Search for the cell housing the specified text and yield its (X, Y) center coordinate. 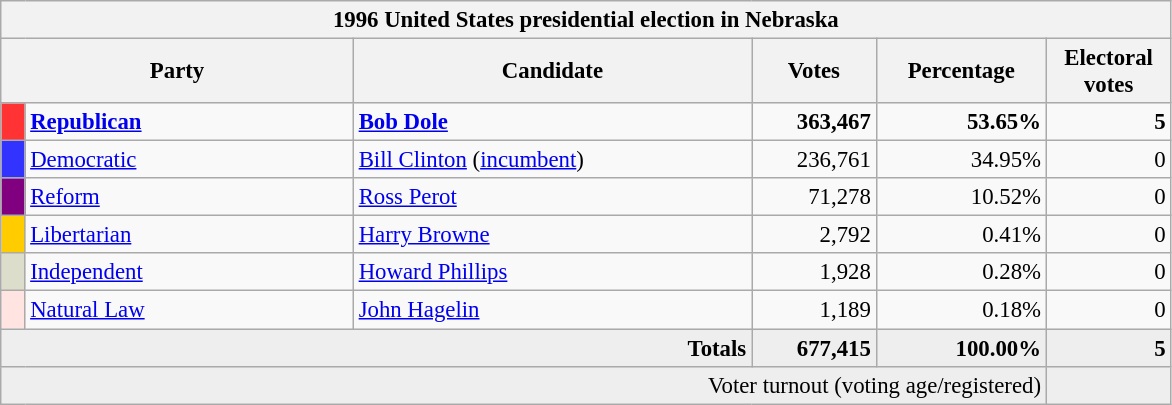
2,792 (814, 235)
Electoral votes (1108, 72)
0.41% (961, 235)
Votes (814, 72)
Totals (376, 348)
677,415 (814, 348)
Harry Browne (552, 235)
10.52% (961, 197)
Libertarian (189, 235)
0.28% (961, 273)
1,928 (814, 273)
363,467 (814, 122)
Howard Phillips (552, 273)
1996 United States presidential election in Nebraska (586, 20)
Independent (189, 273)
Voter turnout (voting age/registered) (524, 385)
Candidate (552, 72)
Bob Dole (552, 122)
Republican (189, 122)
34.95% (961, 160)
1,189 (814, 310)
53.65% (961, 122)
Bill Clinton (incumbent) (552, 160)
Percentage (961, 72)
100.00% (961, 348)
0.18% (961, 310)
71,278 (814, 197)
John Hagelin (552, 310)
236,761 (814, 160)
Democratic (189, 160)
Reform (189, 197)
Ross Perot (552, 197)
Party (178, 72)
Natural Law (189, 310)
